Locate the cell with the specified text and output its [X, Y] center coordinate. 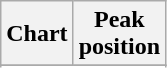
Chart [37, 34]
Peakposition [119, 34]
